Identify which cell holds the provided text, then report its [X, Y] central coordinate. 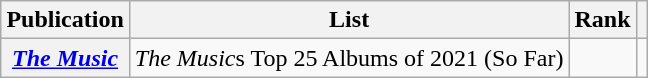
List [349, 20]
The Musics Top 25 Albums of 2021 (So Far) [349, 58]
The Music [65, 58]
Rank [602, 20]
Publication [65, 20]
